Locate the cell with the specified text and output its (X, Y) center coordinate. 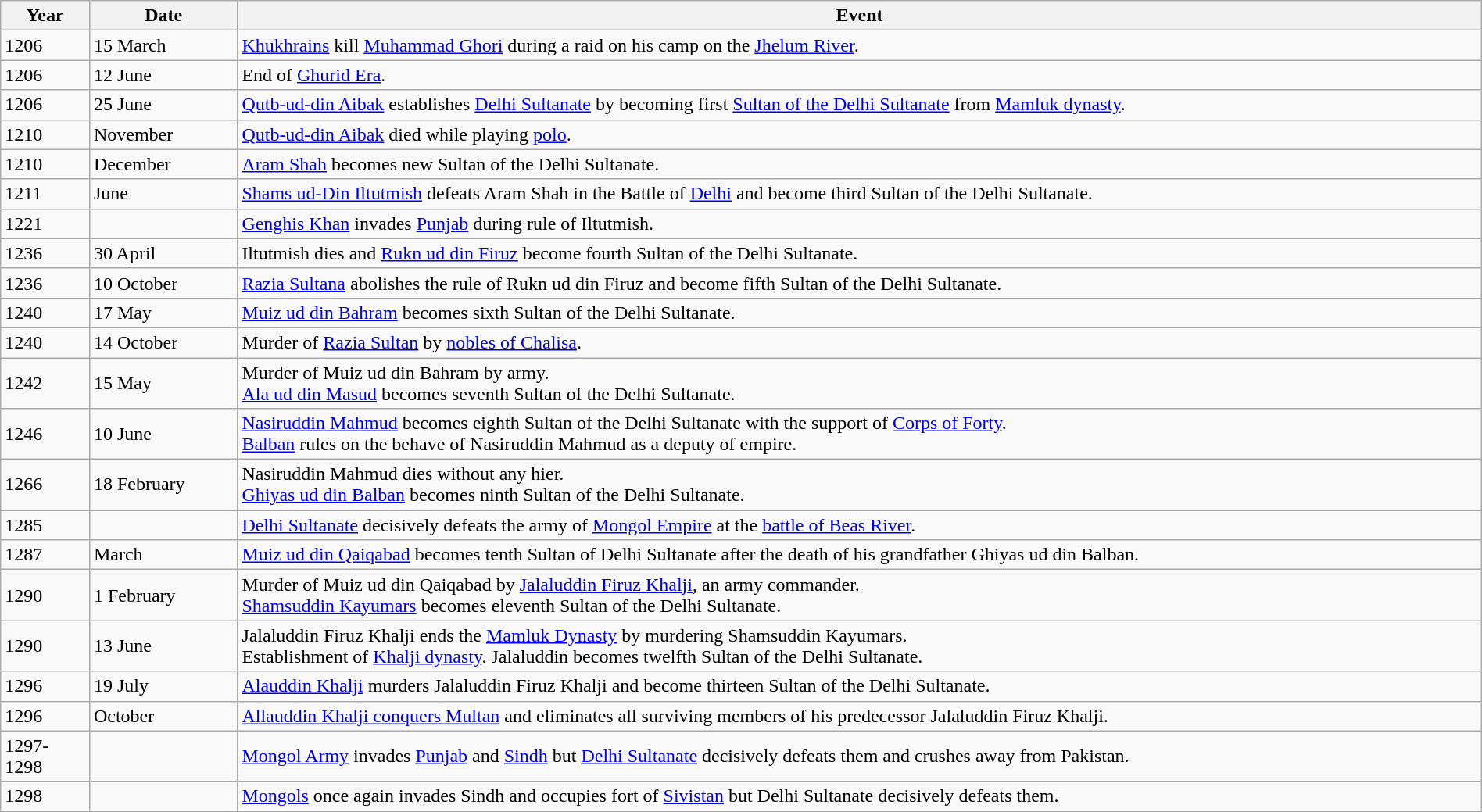
1246 (45, 435)
March (163, 555)
1298 (45, 796)
Qutb-ud-din Aibak establishes Delhi Sultanate by becoming first Sultan of the Delhi Sultanate from Mamluk dynasty. (860, 105)
25 June (163, 105)
1221 (45, 224)
October (163, 716)
19 July (163, 686)
Date (163, 16)
Murder of Razia Sultan by nobles of Chalisa. (860, 342)
Event (860, 16)
Murder of Muiz ud din Bahram by army.Ala ud din Masud becomes seventh Sultan of the Delhi Sultanate. (860, 383)
1266 (45, 485)
End of Ghurid Era. (860, 75)
10 October (163, 283)
30 April (163, 253)
November (163, 134)
12 June (163, 75)
Khukhrains kill Muhammad Ghori during a raid on his camp on the Jhelum River. (860, 45)
Iltutmish dies and Rukn ud din Firuz become fourth Sultan of the Delhi Sultanate. (860, 253)
Muiz ud din Bahram becomes sixth Sultan of the Delhi Sultanate. (860, 313)
Aram Shah becomes new Sultan of the Delhi Sultanate. (860, 164)
Razia Sultana abolishes the rule of Rukn ud din Firuz and become fifth Sultan of the Delhi Sultanate. (860, 283)
18 February (163, 485)
Delhi Sultanate decisively defeats the army of Mongol Empire at the battle of Beas River. (860, 525)
Allauddin Khalji conquers Multan and eliminates all surviving members of his predecessor Jalaluddin Firuz Khalji. (860, 716)
1 February (163, 596)
1211 (45, 194)
December (163, 164)
15 May (163, 383)
Alauddin Khalji murders Jalaluddin Firuz Khalji and become thirteen Sultan of the Delhi Sultanate. (860, 686)
Mongol Army invades Punjab and Sindh but Delhi Sultanate decisively defeats them and crushes away from Pakistan. (860, 757)
Muiz ud din Qaiqabad becomes tenth Sultan of Delhi Sultanate after the death of his grandfather Ghiyas ud din Balban. (860, 555)
Nasiruddin Mahmud dies without any hier.Ghiyas ud din Balban becomes ninth Sultan of the Delhi Sultanate. (860, 485)
Murder of Muiz ud din Qaiqabad by Jalaluddin Firuz Khalji, an army commander.Shamsuddin Kayumars becomes eleventh Sultan of the Delhi Sultanate. (860, 596)
14 October (163, 342)
Qutb-ud-din Aibak died while playing polo. (860, 134)
1242 (45, 383)
Shams ud-Din Iltutmish defeats Aram Shah in the Battle of Delhi and become third Sultan of the Delhi Sultanate. (860, 194)
June (163, 194)
Mongols once again invades Sindh and occupies fort of Sivistan but Delhi Sultanate decisively defeats them. (860, 796)
1285 (45, 525)
1297-1298 (45, 757)
13 June (163, 646)
Genghis Khan invades Punjab during rule of Iltutmish. (860, 224)
Year (45, 16)
1287 (45, 555)
15 March (163, 45)
10 June (163, 435)
17 May (163, 313)
